Determine the (x, y) coordinate at the center of the cell enclosing the given text.  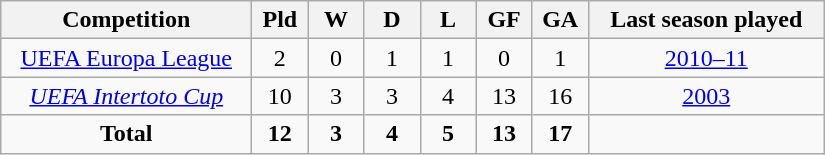
10 (280, 96)
L (448, 20)
GF (504, 20)
Competition (126, 20)
Last season played (706, 20)
UEFA Intertoto Cup (126, 96)
12 (280, 134)
GA (560, 20)
W (336, 20)
2003 (706, 96)
Total (126, 134)
16 (560, 96)
2 (280, 58)
Pld (280, 20)
17 (560, 134)
5 (448, 134)
UEFA Europa League (126, 58)
2010–11 (706, 58)
D (392, 20)
